Capture the cell that displays the provided text and extract its (x, y) central coordinate. 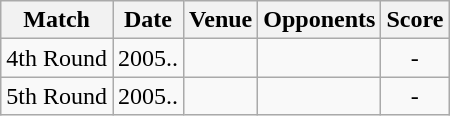
Score (415, 20)
Match (57, 20)
Opponents (320, 20)
Venue (221, 20)
4th Round (57, 58)
5th Round (57, 96)
Date (148, 20)
